Find where the given text appears and provide that cell's center as [x, y] coordinate. 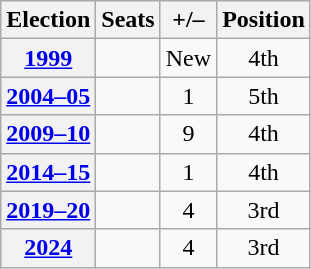
Election [48, 20]
9 [188, 134]
2004–05 [48, 96]
Seats [128, 20]
5th [264, 96]
New [188, 58]
1999 [48, 58]
2014–15 [48, 172]
+/– [188, 20]
2019–20 [48, 210]
Position [264, 20]
2009–10 [48, 134]
2024 [48, 248]
